Search for the cell housing the specified text and yield its [X, Y] center coordinate. 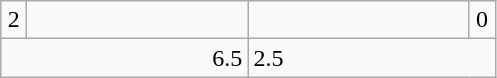
2 [14, 20]
0 [482, 20]
6.5 [124, 58]
2.5 [372, 58]
